Determine the (x, y) coordinate at the center of the cell enclosing the given text.  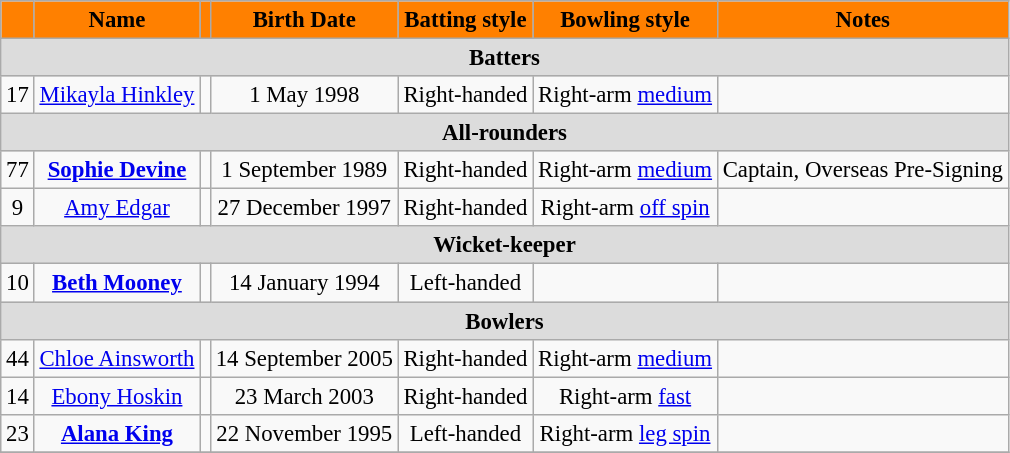
77 (18, 170)
Batters (504, 58)
Name (117, 20)
Amy Edgar (117, 208)
Right-arm leg spin (626, 433)
Right-arm fast (626, 396)
27 December 1997 (304, 208)
Mikayla Hinkley (117, 95)
Sophie Devine (117, 170)
Beth Mooney (117, 283)
10 (18, 283)
Birth Date (304, 20)
1 May 1998 (304, 95)
14 September 2005 (304, 358)
9 (18, 208)
23 (18, 433)
Wicket-keeper (504, 245)
Chloe Ainsworth (117, 358)
14 January 1994 (304, 283)
Ebony Hoskin (117, 396)
17 (18, 95)
1 September 1989 (304, 170)
Batting style (466, 20)
22 November 1995 (304, 433)
Bowlers (504, 321)
Right-arm off spin (626, 208)
Alana King (117, 433)
All-rounders (504, 133)
44 (18, 358)
Bowling style (626, 20)
23 March 2003 (304, 396)
Notes (862, 20)
Captain, Overseas Pre-Signing (862, 170)
14 (18, 396)
